For the text-containing cell, return its midpoint in (x, y) coordinate format. 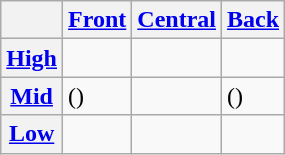
Back (254, 20)
Central (177, 20)
Mid (32, 96)
Front (98, 20)
High (32, 58)
Low (32, 134)
